Output the [x, y] coordinate of the center of the cell containing the given text.  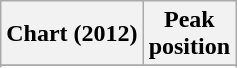
Chart (2012) [72, 34]
Peakposition [189, 34]
